For the text-containing cell, return its midpoint in (x, y) coordinate format. 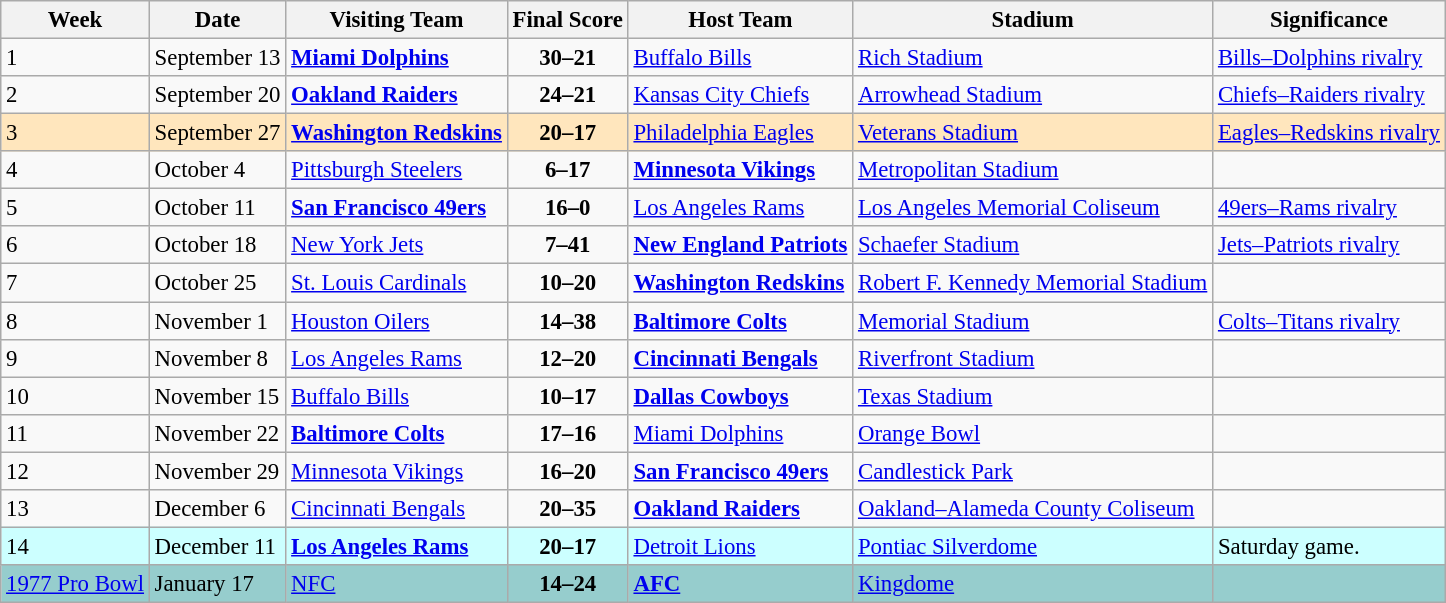
September 13 (217, 58)
1 (76, 58)
Kansas City Chiefs (740, 95)
October 11 (217, 208)
14–24 (568, 584)
17–16 (568, 433)
AFC (740, 584)
Bills–Dolphins rivalry (1330, 58)
1977 Pro Bowl (76, 584)
Pontiac Silverdome (1033, 546)
5 (76, 208)
Oakland–Alameda County Coliseum (1033, 509)
9 (76, 358)
Orange Bowl (1033, 433)
Metropolitan Stadium (1033, 170)
Significance (1330, 20)
October 18 (217, 245)
Colts–Titans rivalry (1330, 321)
October 25 (217, 283)
Memorial Stadium (1033, 321)
NFC (396, 584)
30–21 (568, 58)
December 6 (217, 509)
Jets–Patriots rivalry (1330, 245)
16–20 (568, 471)
12 (76, 471)
Stadium (1033, 20)
2 (76, 95)
Kingdome (1033, 584)
October 4 (217, 170)
11 (76, 433)
New York Jets (396, 245)
14 (76, 546)
Philadelphia Eagles (740, 133)
Eagles–Redskins rivalry (1330, 133)
Final Score (568, 20)
Date (217, 20)
St. Louis Cardinals (396, 283)
Arrowhead Stadium (1033, 95)
14–38 (568, 321)
Los Angeles Memorial Coliseum (1033, 208)
Robert F. Kennedy Memorial Stadium (1033, 283)
Detroit Lions (740, 546)
6–17 (568, 170)
November 8 (217, 358)
24–21 (568, 95)
September 27 (217, 133)
20–35 (568, 509)
New England Patriots (740, 245)
Chiefs–Raiders rivalry (1330, 95)
13 (76, 509)
10 (76, 396)
Host Team (740, 20)
Candlestick Park (1033, 471)
4 (76, 170)
7 (76, 283)
November 29 (217, 471)
Saturday game. (1330, 546)
Texas Stadium (1033, 396)
Schaefer Stadium (1033, 245)
16–0 (568, 208)
Rich Stadium (1033, 58)
8 (76, 321)
January 17 (217, 584)
Pittsburgh Steelers (396, 170)
December 11 (217, 546)
7–41 (568, 245)
Riverfront Stadium (1033, 358)
12–20 (568, 358)
Dallas Cowboys (740, 396)
49ers–Rams rivalry (1330, 208)
Week (76, 20)
November 1 (217, 321)
10–20 (568, 283)
Houston Oilers (396, 321)
Veterans Stadium (1033, 133)
Visiting Team (396, 20)
3 (76, 133)
September 20 (217, 95)
November 22 (217, 433)
November 15 (217, 396)
10–17 (568, 396)
6 (76, 245)
